Output the (x, y) coordinate of the center of the cell containing the given text.  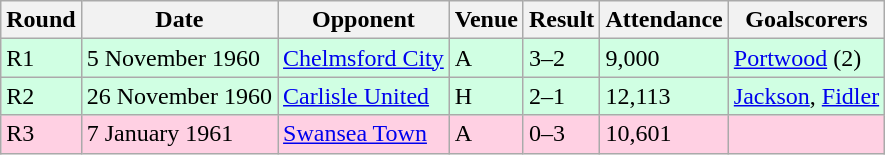
2–1 (561, 96)
3–2 (561, 58)
R3 (41, 134)
26 November 1960 (179, 96)
5 November 1960 (179, 58)
Attendance (664, 20)
7 January 1961 (179, 134)
Goalscorers (806, 20)
Opponent (364, 20)
Portwood (2) (806, 58)
0–3 (561, 134)
10,601 (664, 134)
Venue (486, 20)
Chelmsford City (364, 58)
Carlisle United (364, 96)
Swansea Town (364, 134)
Round (41, 20)
R2 (41, 96)
Result (561, 20)
R1 (41, 58)
H (486, 96)
Date (179, 20)
9,000 (664, 58)
12,113 (664, 96)
Jackson, Fidler (806, 96)
